From the cell containing the given text, extract its center point as [x, y] coordinate. 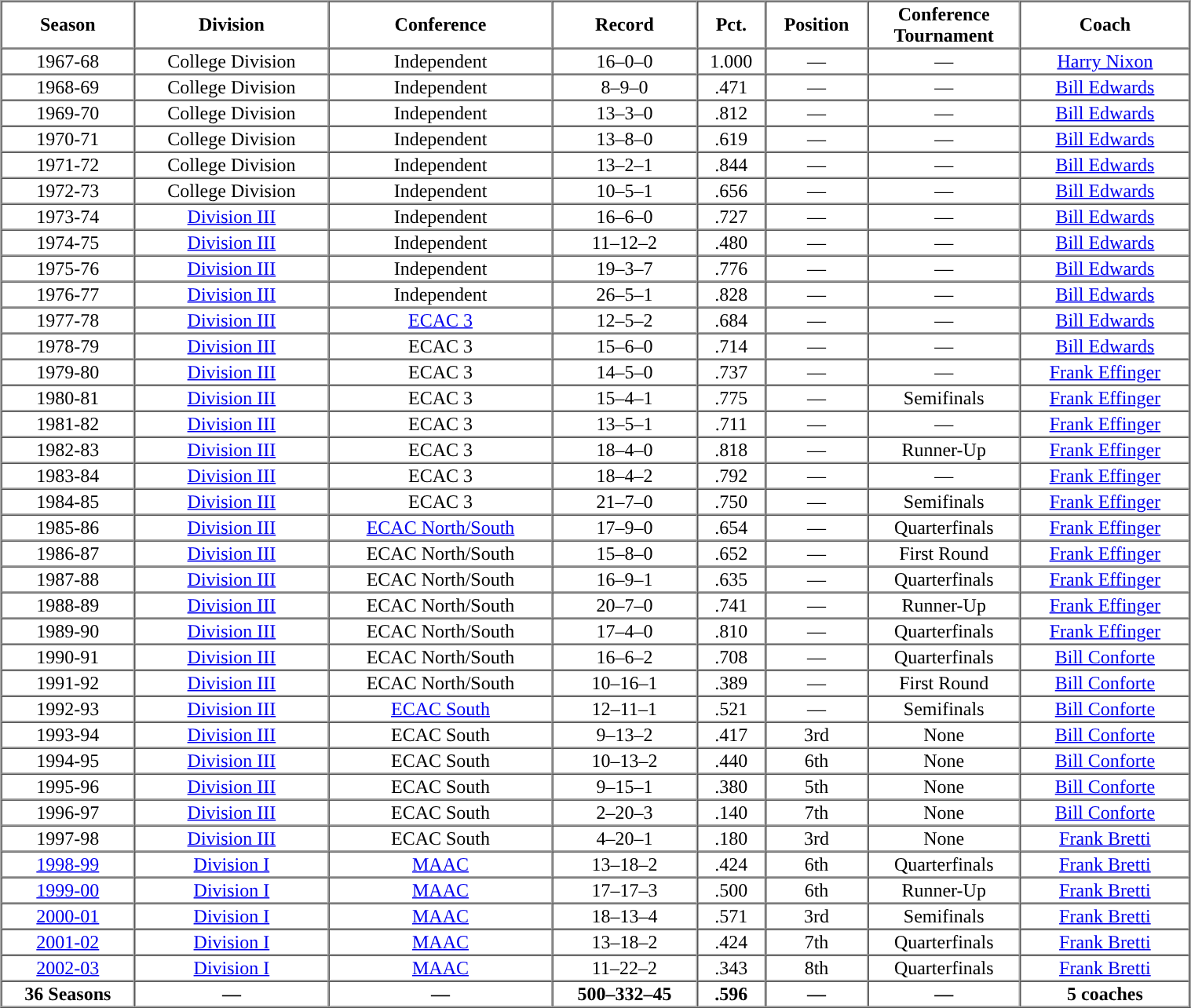
17–4–0 [624, 631]
.389 [732, 683]
13–5–1 [624, 424]
11–12–2 [624, 242]
1992-93 [68, 708]
.737 [732, 372]
1977-78 [68, 320]
1984-85 [68, 501]
11–22–2 [624, 967]
.140 [732, 812]
16–0–0 [624, 61]
2001-02 [68, 942]
20–7–0 [624, 604]
13–2–1 [624, 165]
12–11–1 [624, 708]
.635 [732, 579]
.654 [732, 528]
1979-80 [68, 372]
18–4–0 [624, 449]
1981-82 [68, 424]
.828 [732, 294]
15–4–1 [624, 397]
10–13–2 [624, 760]
16–6–0 [624, 217]
14–5–0 [624, 372]
.776 [732, 268]
1997-98 [68, 838]
13–8–0 [624, 138]
4–20–1 [624, 838]
1985-86 [68, 528]
.380 [732, 787]
8th [817, 967]
1970-71 [68, 138]
.343 [732, 967]
1996-97 [68, 812]
1987-88 [68, 579]
1969-70 [68, 113]
21–7–0 [624, 501]
1968-69 [68, 86]
26–5–1 [624, 294]
.750 [732, 501]
36 Seasons [68, 994]
10–5–1 [624, 190]
12–5–2 [624, 320]
5th [817, 787]
1982-83 [68, 449]
17–17–3 [624, 890]
.521 [732, 708]
1980-81 [68, 397]
Pct. [732, 25]
5 coaches [1105, 994]
1999-00 [68, 890]
.180 [732, 838]
.810 [732, 631]
1988-89 [68, 604]
10–16–1 [624, 683]
.708 [732, 656]
.792 [732, 476]
9–13–2 [624, 735]
.619 [732, 138]
Conference [441, 25]
.812 [732, 113]
Coach [1105, 25]
1983-84 [68, 476]
19–3–7 [624, 268]
ConferenceTournament [944, 25]
.684 [732, 320]
.741 [732, 604]
.440 [732, 760]
1976-77 [68, 294]
16–6–2 [624, 656]
18–13–4 [624, 915]
9–15–1 [624, 787]
15–6–0 [624, 345]
1986-87 [68, 553]
2000-01 [68, 915]
1995-96 [68, 787]
.775 [732, 397]
.652 [732, 553]
15–8–0 [624, 553]
.480 [732, 242]
1.000 [732, 61]
.727 [732, 217]
18–4–2 [624, 476]
1974-75 [68, 242]
1967-68 [68, 61]
.818 [732, 449]
17–9–0 [624, 528]
1971-72 [68, 165]
1973-74 [68, 217]
1975-76 [68, 268]
Harry Nixon [1105, 61]
2002-03 [68, 967]
.471 [732, 86]
.844 [732, 165]
.656 [732, 190]
.417 [732, 735]
Season [68, 25]
Position [817, 25]
1990-91 [68, 656]
1998-99 [68, 864]
13–3–0 [624, 113]
500–332–45 [624, 994]
.711 [732, 424]
1972-73 [68, 190]
.500 [732, 890]
1978-79 [68, 345]
2–20–3 [624, 812]
Division [232, 25]
.596 [732, 994]
Record [624, 25]
16–9–1 [624, 579]
1989-90 [68, 631]
.714 [732, 345]
8–9–0 [624, 86]
.571 [732, 915]
1993-94 [68, 735]
1994-95 [68, 760]
1991-92 [68, 683]
